Pinpoint the cell where the given text exists, returning its [x, y] midpoint coordinate. 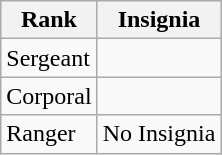
Insignia [159, 20]
No Insignia [159, 134]
Ranger [49, 134]
Rank [49, 20]
Corporal [49, 96]
Sergeant [49, 58]
